Pinpoint the cell where the given text exists, returning its (x, y) midpoint coordinate. 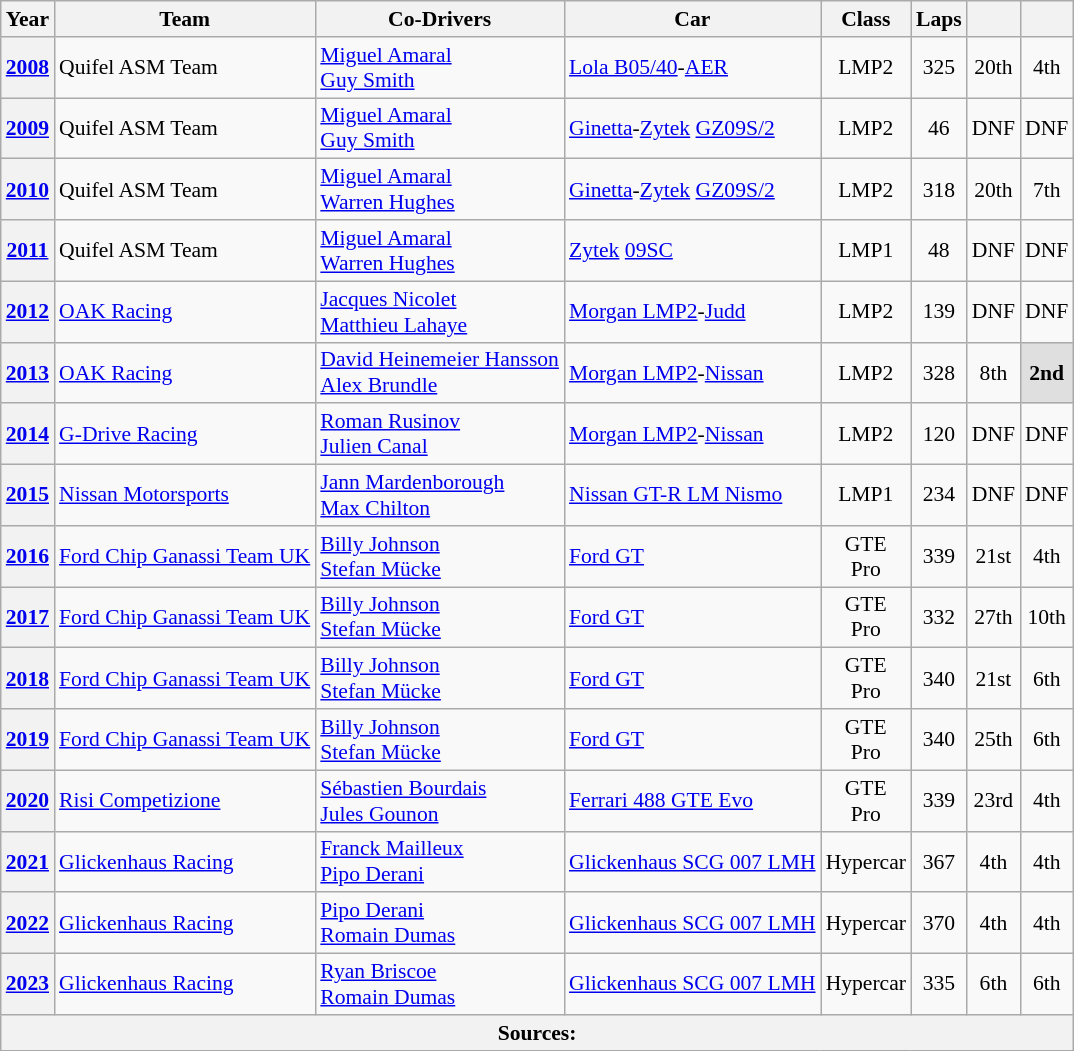
25th (994, 740)
Ferrari 488 GTE Evo (692, 800)
2021 (28, 862)
370 (939, 924)
Jacques Nicolet Matthieu Lahaye (440, 312)
2016 (28, 556)
10th (1046, 618)
2017 (28, 618)
Nissan Motorsports (184, 496)
2020 (28, 800)
46 (939, 128)
Ryan Briscoe Romain Dumas (440, 984)
2022 (28, 924)
Team (184, 19)
Jann Mardenborough Max Chilton (440, 496)
335 (939, 984)
Lola B05/40-AER (692, 68)
Zytek 09SC (692, 250)
2014 (28, 434)
Laps (939, 19)
2023 (28, 984)
318 (939, 190)
325 (939, 68)
Franck Mailleux Pipo Derani (440, 862)
2008 (28, 68)
48 (939, 250)
2018 (28, 678)
2010 (28, 190)
Sébastien Bourdais Jules Gounon (440, 800)
2009 (28, 128)
139 (939, 312)
2012 (28, 312)
Roman Rusinov Julien Canal (440, 434)
Year (28, 19)
Class (866, 19)
Co-Drivers (440, 19)
332 (939, 618)
367 (939, 862)
Sources: (538, 1033)
23rd (994, 800)
120 (939, 434)
234 (939, 496)
2013 (28, 372)
2011 (28, 250)
Car (692, 19)
G-Drive Racing (184, 434)
Risi Competizione (184, 800)
Nissan GT-R LM Nismo (692, 496)
328 (939, 372)
David Heinemeier Hansson Alex Brundle (440, 372)
Pipo Derani Romain Dumas (440, 924)
2015 (28, 496)
27th (994, 618)
Morgan LMP2-Judd (692, 312)
2019 (28, 740)
2nd (1046, 372)
8th (994, 372)
7th (1046, 190)
